Detect which cell encompasses the target text, then output its (x, y) center coordinate. 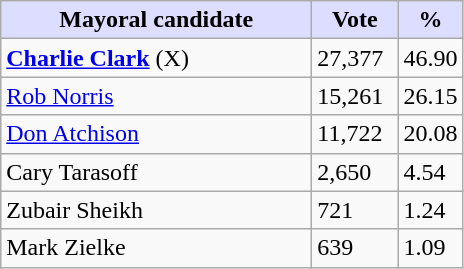
20.08 (430, 134)
4.54 (430, 172)
721 (355, 210)
Mayoral candidate (156, 20)
Rob Norris (156, 96)
26.15 (430, 96)
11,722 (355, 134)
639 (355, 248)
46.90 (430, 58)
15,261 (355, 96)
Charlie Clark (X) (156, 58)
Don Atchison (156, 134)
Vote (355, 20)
Zubair Sheikh (156, 210)
1.09 (430, 248)
% (430, 20)
27,377 (355, 58)
Cary Tarasoff (156, 172)
1.24 (430, 210)
2,650 (355, 172)
Mark Zielke (156, 248)
